Find where the given text appears and provide that cell's center as [X, Y] coordinate. 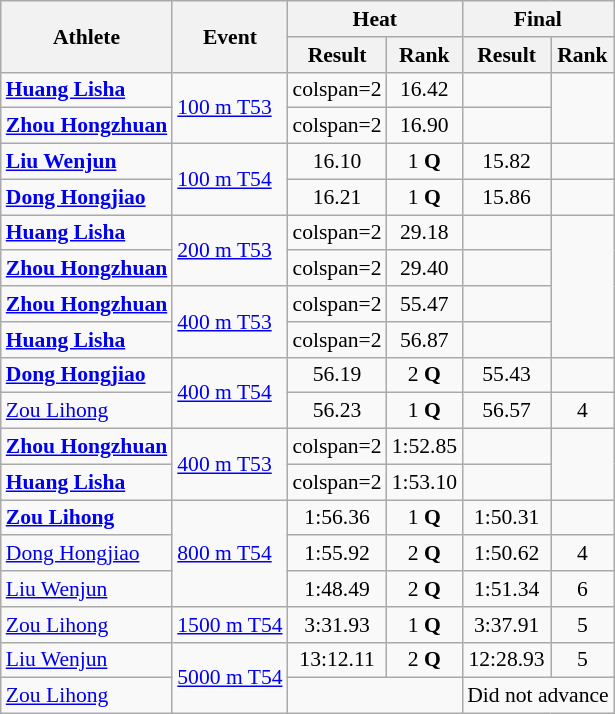
400 m T54 [230, 392]
Event [230, 36]
1:51.34 [506, 589]
16.42 [424, 90]
1:55.92 [338, 554]
56.23 [338, 411]
16.10 [338, 162]
1:50.31 [506, 518]
1:53.10 [424, 482]
1:48.49 [338, 589]
16.21 [338, 197]
12:28.93 [506, 660]
55.47 [424, 304]
Final [538, 19]
6 [582, 589]
15.86 [506, 197]
1500 m T54 [230, 625]
3:37.91 [506, 625]
3:31.93 [338, 625]
15.82 [506, 162]
55.43 [506, 375]
200 m T53 [230, 250]
100 m T54 [230, 180]
100 m T53 [230, 108]
Athlete [87, 36]
1:56.36 [338, 518]
29.18 [424, 233]
13:12.11 [338, 660]
1:52.85 [424, 447]
Heat [376, 19]
29.40 [424, 269]
Did not advance [538, 696]
800 m T54 [230, 554]
16.90 [424, 126]
5000 m T54 [230, 678]
56.57 [506, 411]
56.19 [338, 375]
1:50.62 [506, 554]
56.87 [424, 340]
